Detect which cell encompasses the target text, then output its (x, y) center coordinate. 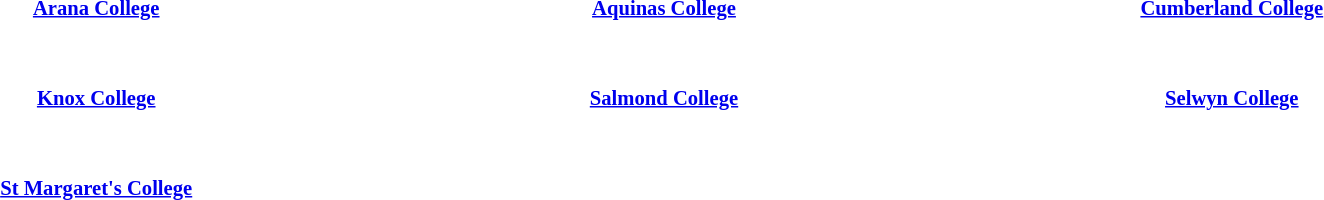
Salmond College (664, 98)
